Output the (x, y) coordinate of the center of the cell containing the given text.  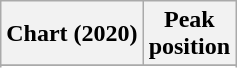
Chart (2020) (72, 34)
Peakposition (189, 34)
